Detect which cell encompasses the target text, then output its (X, Y) center coordinate. 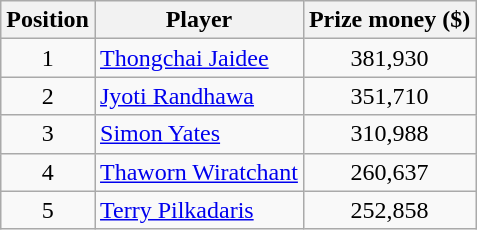
260,637 (389, 172)
Jyoti Randhawa (198, 96)
252,858 (389, 210)
310,988 (389, 134)
Thaworn Wiratchant (198, 172)
4 (48, 172)
381,930 (389, 58)
Thongchai Jaidee (198, 58)
3 (48, 134)
1 (48, 58)
2 (48, 96)
5 (48, 210)
Player (198, 20)
Position (48, 20)
Simon Yates (198, 134)
351,710 (389, 96)
Terry Pilkadaris (198, 210)
Prize money ($) (389, 20)
